Search for the cell housing the specified text and yield its (x, y) center coordinate. 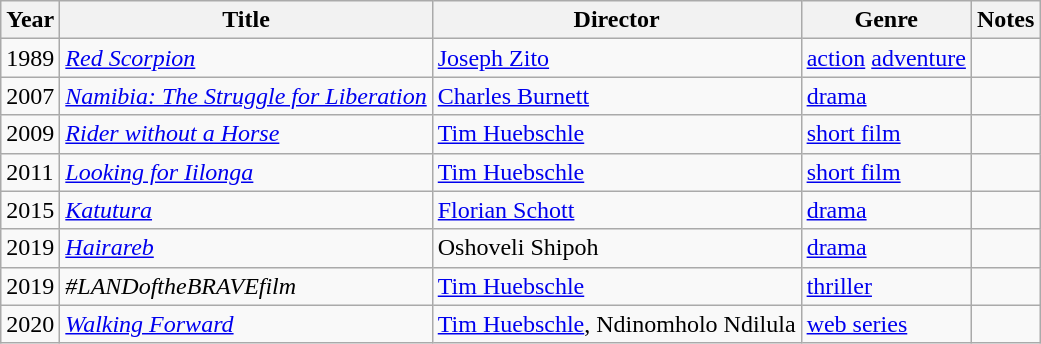
Walking Forward (246, 324)
Tim Huebschle, Ndinomholo Ndilula (616, 324)
Hairareb (246, 248)
2011 (30, 172)
Rider without a Horse (246, 134)
#LANDoftheBRAVEfilm (246, 286)
Charles Burnett (616, 96)
Namibia: The Struggle for Liberation (246, 96)
Genre (886, 20)
1989 (30, 58)
Looking for Iilonga (246, 172)
Katutura (246, 210)
Notes (1005, 20)
Title (246, 20)
Joseph Zito (616, 58)
Director (616, 20)
2015 (30, 210)
thriller (886, 286)
Year (30, 20)
2009 (30, 134)
2020 (30, 324)
Red Scorpion (246, 58)
web series (886, 324)
Florian Schott (616, 210)
action adventure (886, 58)
Oshoveli Shipoh (616, 248)
2007 (30, 96)
